Extract the (x, y) coordinate from the center of the cell holding the provided text.  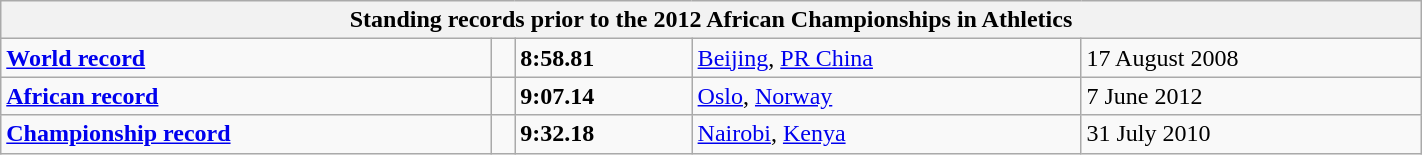
9:07.14 (604, 96)
Nairobi, Kenya (886, 134)
31 July 2010 (1251, 134)
Oslo, Norway (886, 96)
Championship record (246, 134)
9:32.18 (604, 134)
World record (246, 58)
8:58.81 (604, 58)
Beijing, PR China (886, 58)
Standing records prior to the 2012 African Championships in Athletics (711, 20)
17 August 2008 (1251, 58)
African record (246, 96)
7 June 2012 (1251, 96)
